From the cell containing the given text, extract its center point as (X, Y) coordinate. 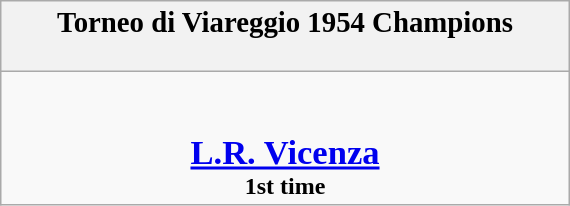
L.R. Vicenza1st time (284, 138)
Torneo di Viareggio 1954 Champions (284, 36)
